Determine the (x, y) coordinate at the center of the cell enclosing the given text.  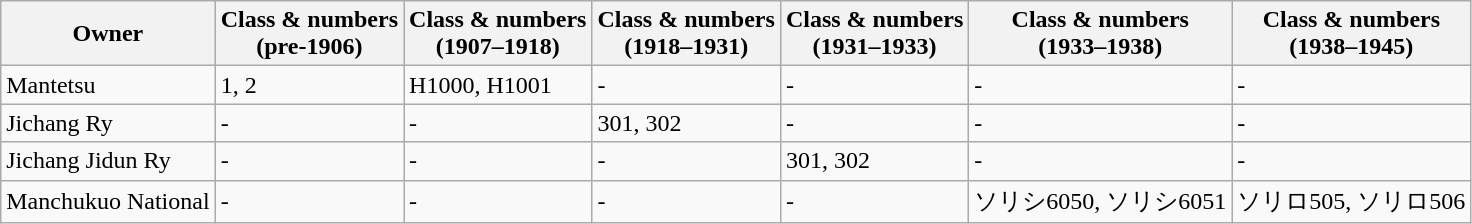
ソリシ6050, ソリシ6051 (1100, 202)
Class & numbers(1933–1938) (1100, 34)
Mantetsu (108, 85)
Jichang Jidun Ry (108, 161)
Class & numbers(1918–1931) (686, 34)
Manchukuo National (108, 202)
ソリロ505, ソリロ506 (1352, 202)
1, 2 (309, 85)
Class & numbers(1907–1918) (498, 34)
Class & numbers(1938–1945) (1352, 34)
Owner (108, 34)
H1000, H1001 (498, 85)
Class & numbers(1931–1933) (874, 34)
Class & numbers(pre-1906) (309, 34)
Jichang Ry (108, 123)
